Scan for the cell matching the given text and deliver its (x, y) coordinate at center. 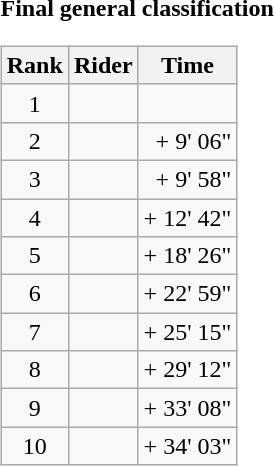
3 (34, 179)
+ 34' 03" (188, 446)
+ 22' 59" (188, 294)
Rank (34, 65)
2 (34, 141)
6 (34, 294)
+ 12' 42" (188, 217)
+ 9' 58" (188, 179)
+ 33' 08" (188, 408)
9 (34, 408)
1 (34, 103)
Rider (103, 65)
+ 9' 06" (188, 141)
+ 18' 26" (188, 256)
Time (188, 65)
+ 29' 12" (188, 370)
8 (34, 370)
7 (34, 332)
10 (34, 446)
5 (34, 256)
+ 25' 15" (188, 332)
4 (34, 217)
